Determine the (X, Y) coordinate at the center of the cell enclosing the given text.  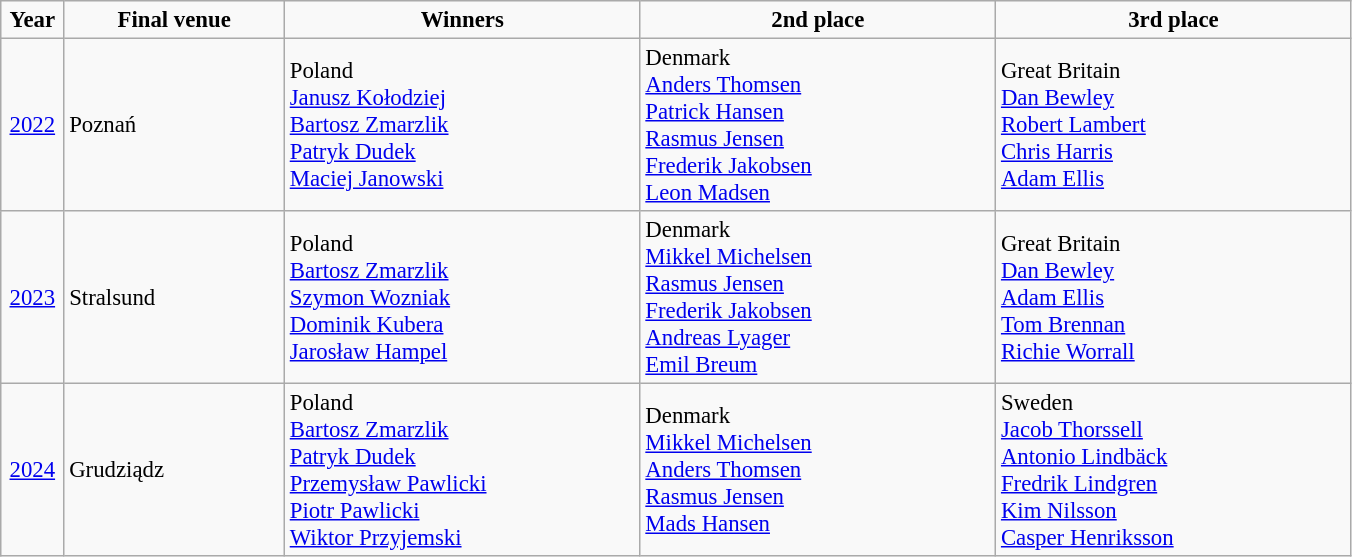
DenmarkAnders ThomsenPatrick HansenRasmus JensenFrederik JakobsenLeon Madsen (818, 126)
Poznań (174, 126)
3rd place (1174, 20)
Winners (462, 20)
Grudziądz (174, 470)
SwedenJacob ThorssellAntonio LindbäckFredrik LindgrenKim NilssonCasper Henriksson (1174, 470)
Great BritainDan BewleyAdam EllisTom BrennanRichie Worrall (1174, 298)
DenmarkMikkel MichelsenAnders ThomsenRasmus JensenMads Hansen (818, 470)
2022 (32, 126)
2nd place (818, 20)
DenmarkMikkel MichelsenRasmus JensenFrederik JakobsenAndreas LyagerEmil Breum (818, 298)
2023 (32, 298)
PolandJanusz KołodziejBartosz ZmarzlikPatryk DudekMaciej Janowski (462, 126)
2024 (32, 470)
Stralsund (174, 298)
Final venue (174, 20)
PolandBartosz ZmarzlikPatryk DudekPrzemysław PawlickiPiotr PawlickiWiktor Przyjemski (462, 470)
Year (32, 20)
PolandBartosz ZmarzlikSzymon WozniakDominik KuberaJarosław Hampel (462, 298)
Great BritainDan BewleyRobert LambertChris HarrisAdam Ellis (1174, 126)
